Capture the cell that displays the provided text and extract its (x, y) central coordinate. 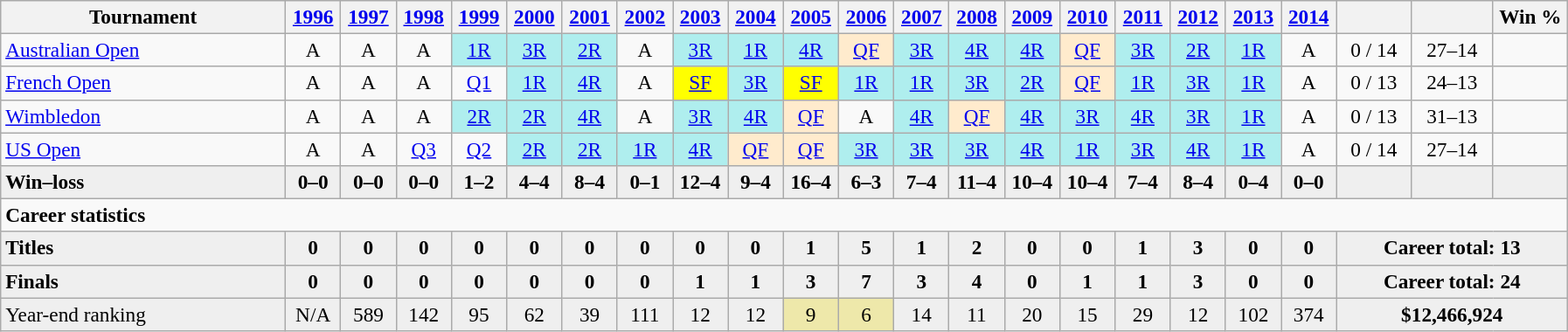
2014 (1309, 17)
2003 (701, 17)
62 (535, 314)
0–4 (1253, 182)
Q1 (479, 83)
39 (589, 314)
2008 (977, 17)
2000 (535, 17)
9–4 (755, 182)
French Open (143, 83)
0–1 (645, 182)
2011 (1143, 17)
2006 (865, 17)
111 (645, 314)
2013 (1253, 17)
7 (865, 281)
15 (1087, 314)
12–4 (701, 182)
Australian Open (143, 50)
1997 (369, 17)
Titles (143, 248)
Q2 (479, 149)
5 (865, 248)
Career total: 13 (1453, 248)
2007 (921, 17)
Finals (143, 281)
1998 (423, 17)
2004 (755, 17)
2002 (645, 17)
16–4 (811, 182)
2010 (1087, 17)
11 (977, 314)
US Open (143, 149)
95 (479, 314)
102 (1253, 314)
Wimbledon (143, 116)
Q3 (423, 149)
6 (865, 314)
14 (921, 314)
Win–loss (143, 182)
31–13 (1453, 116)
2009 (1031, 17)
2 (977, 248)
20 (1031, 314)
N/A (313, 314)
Year-end ranking (143, 314)
Tournament (143, 17)
2012 (1197, 17)
6–3 (865, 182)
4 (977, 281)
1–2 (479, 182)
Career statistics (785, 215)
Career total: 24 (1453, 281)
4–4 (535, 182)
1999 (479, 17)
11–4 (977, 182)
2001 (589, 17)
9 (811, 314)
24–13 (1453, 83)
374 (1309, 314)
29 (1143, 314)
$12,466,924 (1453, 314)
1996 (313, 17)
2005 (811, 17)
589 (369, 314)
Win % (1530, 17)
142 (423, 314)
